Extract the (X, Y) coordinate from the center of the cell holding the provided text.  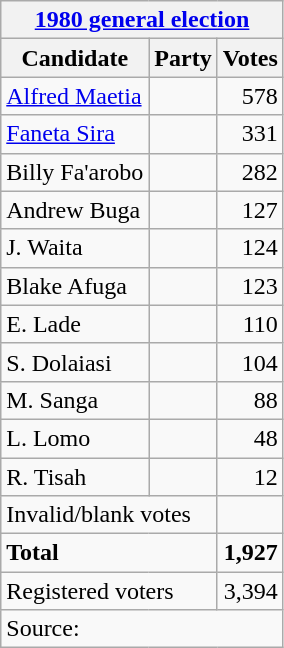
Source: (142, 629)
578 (250, 96)
3,394 (250, 591)
Faneta Sira (75, 134)
Registered voters (109, 591)
Alfred Maetia (75, 96)
124 (250, 248)
J. Waita (75, 248)
Andrew Buga (75, 210)
104 (250, 362)
Blake Afuga (75, 286)
Candidate (75, 58)
123 (250, 286)
110 (250, 324)
12 (250, 477)
R. Tisah (75, 477)
88 (250, 400)
1980 general election (142, 20)
127 (250, 210)
Billy Fa'arobo (75, 172)
282 (250, 172)
S. Dolaiasi (75, 362)
Invalid/blank votes (109, 515)
1,927 (250, 553)
Party (183, 58)
Votes (250, 58)
48 (250, 438)
E. Lade (75, 324)
L. Lomo (75, 438)
M. Sanga (75, 400)
Total (109, 553)
331 (250, 134)
